For the text-containing cell, return its midpoint in [x, y] coordinate format. 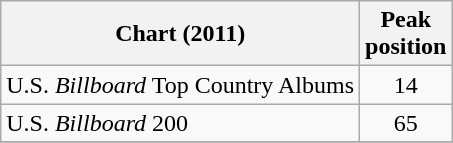
U.S. Billboard Top Country Albums [180, 85]
U.S. Billboard 200 [180, 123]
65 [406, 123]
Peakposition [406, 34]
Chart (2011) [180, 34]
14 [406, 85]
